Determine the (x, y) coordinate at the center of the cell enclosing the given text.  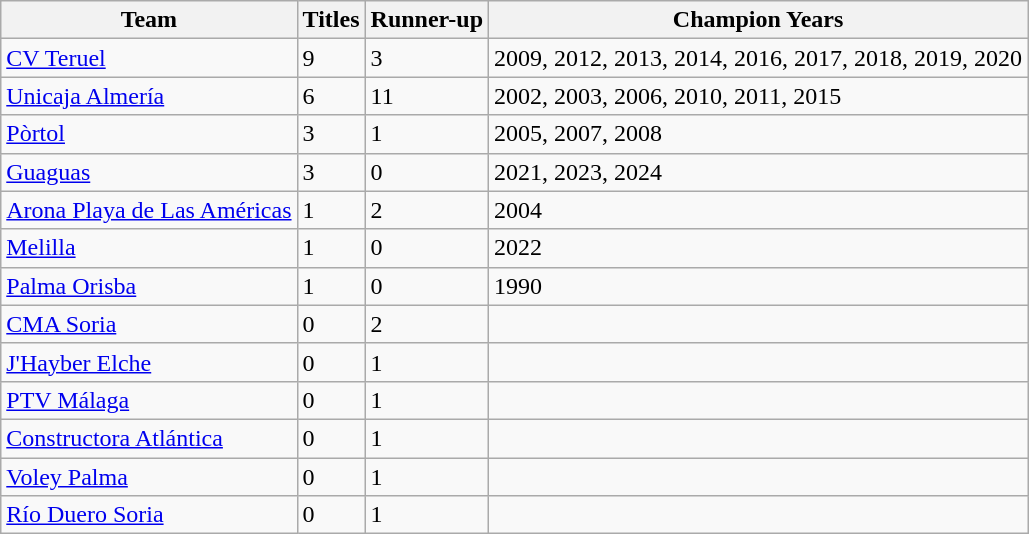
2021, 2023, 2024 (758, 172)
Titles (331, 20)
Constructora Atlántica (149, 438)
Runner-up (427, 20)
11 (427, 96)
Unicaja Almería (149, 96)
CMA Soria (149, 324)
9 (331, 58)
Pòrtol (149, 134)
1990 (758, 286)
Arona Playa de Las Américas (149, 210)
6 (331, 96)
Team (149, 20)
PTV Málaga (149, 400)
2005, 2007, 2008 (758, 134)
2022 (758, 248)
2009, 2012, 2013, 2014, 2016, 2017, 2018, 2019, 2020 (758, 58)
Melilla (149, 248)
Champion Years (758, 20)
Guaguas (149, 172)
J'Hayber Elche (149, 362)
CV Teruel (149, 58)
2004 (758, 210)
Río Duero Soria (149, 515)
Palma Orisba (149, 286)
2002, 2003, 2006, 2010, 2011, 2015 (758, 96)
Voley Palma (149, 477)
